For the text-containing cell, return its midpoint in (x, y) coordinate format. 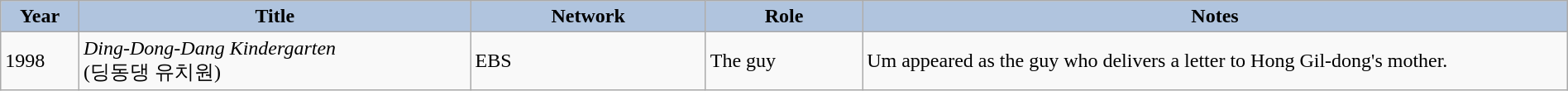
Year (40, 17)
1998 (40, 61)
Title (275, 17)
EBS (588, 61)
Ding-Dong-Dang Kindergarten(딩동댕 유치원) (275, 61)
Network (588, 17)
Notes (1216, 17)
Role (784, 17)
Um appeared as the guy who delivers a letter to Hong Gil-dong's mother. (1216, 61)
The guy (784, 61)
